Pinpoint the cell where the given text exists, returning its (X, Y) midpoint coordinate. 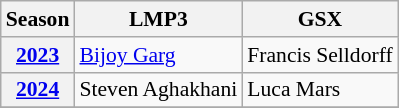
Luca Mars (320, 90)
Bijoy Garg (158, 55)
2024 (38, 90)
LMP3 (158, 19)
Steven Aghakhani (158, 90)
Francis Selldorff (320, 55)
GSX (320, 19)
Season (38, 19)
2023 (38, 55)
